From the cell containing the given text, extract its center point as [X, Y] coordinate. 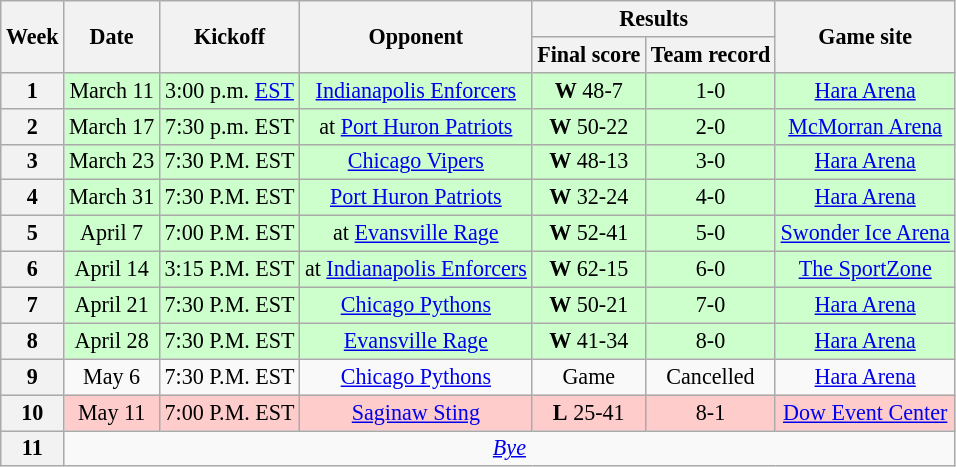
at Evansville Rage [416, 233]
McMorran Arena [865, 126]
March 11 [112, 90]
The SportZone [865, 269]
Date [112, 36]
Evansville Rage [416, 341]
Chicago Vipers [416, 162]
April 28 [112, 341]
3 [32, 162]
Results [654, 18]
1-0 [711, 90]
5 [32, 233]
March 17 [112, 126]
March 23 [112, 162]
at Port Huron Patriots [416, 126]
6-0 [711, 269]
3:00 p.m. EST [229, 90]
Game [589, 377]
Game site [865, 36]
Team record [711, 54]
7 [32, 305]
3-0 [711, 162]
Final score [589, 54]
March 31 [112, 198]
W 48-7 [589, 90]
7:30 p.m. EST [229, 126]
April 7 [112, 233]
W 50-22 [589, 126]
April 14 [112, 269]
9 [32, 377]
W 62-15 [589, 269]
4-0 [711, 198]
Week [32, 36]
2 [32, 126]
5-0 [711, 233]
6 [32, 269]
Bye [510, 448]
May 6 [112, 377]
May 11 [112, 412]
4 [32, 198]
W 48-13 [589, 162]
11 [32, 448]
Port Huron Patriots [416, 198]
Swonder Ice Arena [865, 233]
8 [32, 341]
at Indianapolis Enforcers [416, 269]
8-0 [711, 341]
10 [32, 412]
Kickoff [229, 36]
3:15 P.M. EST [229, 269]
April 21 [112, 305]
Dow Event Center [865, 412]
8-1 [711, 412]
7-0 [711, 305]
Opponent [416, 36]
2-0 [711, 126]
W 52-41 [589, 233]
W 50-21 [589, 305]
Saginaw Sting [416, 412]
Cancelled [711, 377]
Indianapolis Enforcers [416, 90]
L 25-41 [589, 412]
W 41-34 [589, 341]
1 [32, 90]
W 32-24 [589, 198]
